Return [X, Y] of the center of cell containing provided text 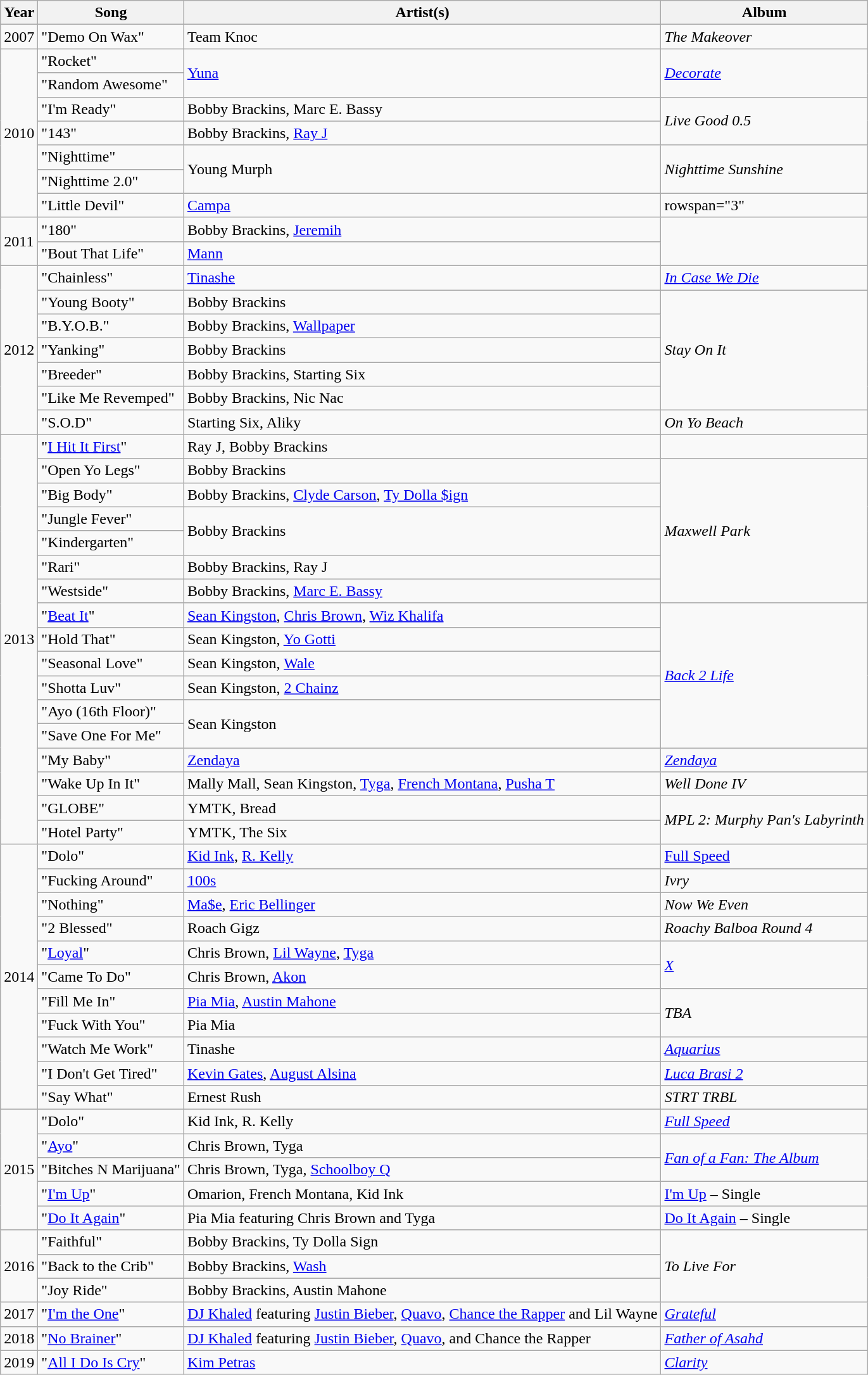
"Jungle Fever" [111, 519]
"Shotta Luv" [111, 687]
"Nighttime" [111, 157]
Yuna [422, 73]
"Beat It" [111, 615]
Team Knoc [422, 37]
Song [111, 13]
Bobby Brackins, Wash [422, 1266]
"B.Y.O.B." [111, 326]
"GLOBE" [111, 808]
"Ayo (16th Floor)" [111, 712]
X [764, 965]
"Faithful" [111, 1242]
"Chainless" [111, 277]
Year [19, 13]
Bobby Brackins, Austin Mahone [422, 1290]
Back 2 Life [764, 675]
2019 [19, 1362]
Bobby Brackins, Nic Nac [422, 398]
"I Hit It First" [111, 447]
"Yanking" [111, 350]
"Came To Do" [111, 977]
Pia Mia featuring Chris Brown and Tyga [422, 1218]
2007 [19, 37]
"Loyal" [111, 953]
2017 [19, 1314]
STRT TRBL [764, 1098]
"No Brainer" [111, 1338]
"I'm the One" [111, 1314]
Father of Asahd [764, 1338]
"Open Yo Legs" [111, 471]
"Big Body" [111, 495]
"Fucking Around" [111, 880]
"180" [111, 229]
"Little Devil" [111, 205]
"Breeder" [111, 374]
"Say What" [111, 1098]
Sean Kingston, Wale [422, 663]
2015 [19, 1170]
Sean Kingston [422, 724]
Bobby Brackins, Wallpaper [422, 326]
Bobby Brackins, Starting Six [422, 374]
100s [422, 880]
"Demo On Wax" [111, 37]
Mann [422, 253]
"I'm Ready" [111, 109]
"S.O.D" [111, 422]
"Rari" [111, 567]
YMTK, The Six [422, 832]
"Do It Again" [111, 1218]
DJ Khaled featuring Justin Bieber, Quavo, and Chance the Rapper [422, 1338]
2010 [19, 133]
Sean Kingston, 2 Chainz [422, 687]
Bobby Brackins, Ty Dolla Sign [422, 1242]
Kim Petras [422, 1362]
"Random Awesome" [111, 85]
"Nothing" [111, 904]
MPL 2: Murphy Pan's Labyrinth [764, 820]
Mally Mall, Sean Kingston, Tyga, French Montana, Pusha T [422, 784]
"Hold That" [111, 639]
"Save One For Me" [111, 736]
"Back to the Crib" [111, 1266]
"Wake Up In It" [111, 784]
"Rocket" [111, 61]
Live Good 0.5 [764, 121]
On Yo Beach [764, 422]
Chris Brown, Tyga [422, 1146]
Decorate [764, 73]
Artist(s) [422, 13]
2012 [19, 350]
2013 [19, 640]
Album [764, 13]
rowspan="3" [764, 205]
Do It Again – Single [764, 1218]
Bobby Brackins, Jeremih [422, 229]
"Seasonal Love" [111, 663]
2011 [19, 241]
Starting Six, Aliky [422, 422]
"Fuck With You" [111, 1025]
"My Baby" [111, 760]
The Makeover [764, 37]
Pia Mia, Austin Mahone [422, 1001]
In Case We Die [764, 277]
Nighttime Sunshine [764, 169]
"2 Blessed" [111, 928]
I'm Up – Single [764, 1194]
Sean Kingston, Chris Brown, Wiz Khalifa [422, 615]
Chris Brown, Tyga, Schoolboy Q [422, 1170]
"Watch Me Work" [111, 1049]
Ernest Rush [422, 1098]
"Joy Ride" [111, 1290]
Kevin Gates, August Alsina [422, 1074]
Roachy Balboa Round 4 [764, 928]
"143" [111, 133]
To Live For [764, 1266]
"All I Do Is Cry" [111, 1362]
Chris Brown, Akon [422, 977]
"Nighttime 2.0" [111, 181]
"Ayo" [111, 1146]
Aquarius [764, 1049]
2018 [19, 1338]
Roach Gigz [422, 928]
"Westside" [111, 591]
Ray J, Bobby Brackins [422, 447]
"Bout That Life" [111, 253]
Stay On It [764, 350]
Clarity [764, 1362]
Pia Mia [422, 1025]
"Like Me Revemped" [111, 398]
2016 [19, 1266]
Now We Even [764, 904]
Bobby Brackins, Clyde Carson, Ty Dolla $ign [422, 495]
TBA [764, 1013]
"Kindergarten" [111, 543]
"Hotel Party" [111, 832]
Sean Kingston, Yo Gotti [422, 639]
"Bitches N Marijuana" [111, 1170]
Young Murph [422, 169]
"I Don't Get Tired" [111, 1074]
Grateful [764, 1314]
Ma$e, Eric Bellinger [422, 904]
DJ Khaled featuring Justin Bieber, Quavo, Chance the Rapper and Lil Wayne [422, 1314]
2014 [19, 977]
Ivry [764, 880]
"I'm Up" [111, 1194]
Fan of a Fan: The Album [764, 1158]
"Young Booty" [111, 302]
"Fill Me In" [111, 1001]
Omarion, French Montana, Kid Ink [422, 1194]
Maxwell Park [764, 531]
Chris Brown, Lil Wayne, Tyga [422, 953]
YMTK, Bread [422, 808]
Well Done IV [764, 784]
Campa [422, 205]
Luca Brasi 2 [764, 1074]
